Extract the [x, y] coordinate from the center of the cell holding the provided text.  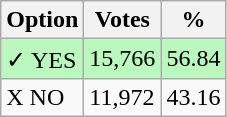
11,972 [122, 97]
% [194, 20]
✓ YES [42, 59]
X NO [42, 97]
Option [42, 20]
43.16 [194, 97]
15,766 [122, 59]
Votes [122, 20]
56.84 [194, 59]
